Scan for the cell matching the given text and deliver its (X, Y) coordinate at center. 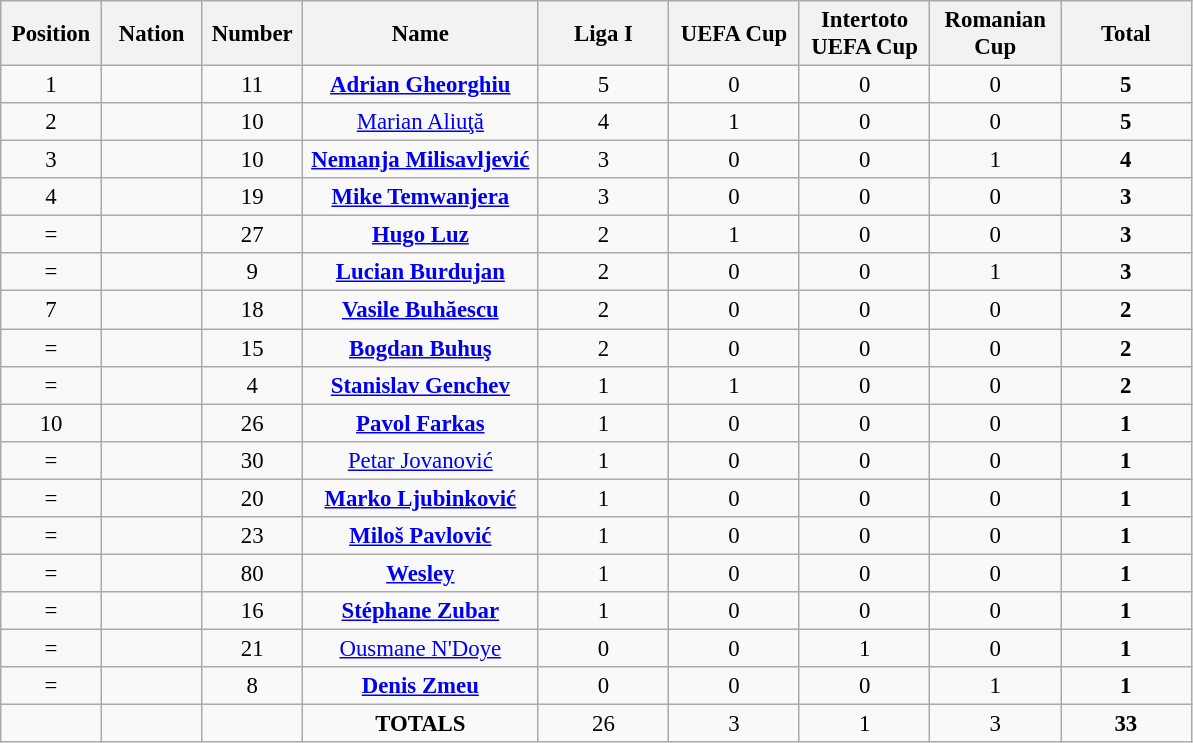
19 (252, 197)
80 (252, 573)
Petar Jovanović (421, 460)
8 (252, 686)
23 (252, 536)
7 (52, 310)
11 (252, 85)
Stanislav Genchev (421, 385)
Stéphane Zubar (421, 611)
Wesley (421, 573)
UEFA Cup (734, 34)
Bogdan Buhuş (421, 348)
Vasile Buhăescu (421, 310)
Pavol Farkas (421, 423)
Name (421, 34)
Romanian Cup (996, 34)
TOTALS (421, 724)
33 (1126, 724)
20 (252, 498)
15 (252, 348)
Lucian Burdujan (421, 273)
Denis Zmeu (421, 686)
Hugo Luz (421, 235)
Position (52, 34)
Nation (152, 34)
Mike Temwanjera (421, 197)
Marko Ljubinković (421, 498)
9 (252, 273)
21 (252, 648)
Adrian Gheorghiu (421, 85)
16 (252, 611)
Total (1126, 34)
Miloš Pavlović (421, 536)
30 (252, 460)
18 (252, 310)
27 (252, 235)
Number (252, 34)
Ousmane N'Doye (421, 648)
Marian Aliuţă (421, 122)
Nemanja Milisavljević (421, 160)
Intertoto UEFA Cup (864, 34)
Liga I (604, 34)
